Extract the [X, Y] coordinate from the center of the cell holding the provided text.  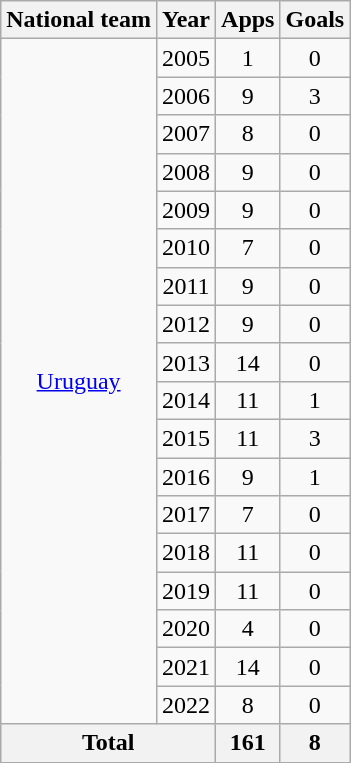
2008 [186, 172]
2015 [186, 438]
Uruguay [79, 382]
4 [248, 629]
2010 [186, 248]
2005 [186, 58]
2018 [186, 553]
Year [186, 20]
2006 [186, 96]
Apps [248, 20]
Goals [315, 20]
2016 [186, 477]
2012 [186, 324]
National team [79, 20]
2007 [186, 134]
161 [248, 743]
2019 [186, 591]
2011 [186, 286]
2013 [186, 362]
2020 [186, 629]
2017 [186, 515]
2021 [186, 667]
2014 [186, 400]
2022 [186, 705]
Total [108, 743]
2009 [186, 210]
